Determine the [x, y] coordinate at the center of the cell enclosing the given text.  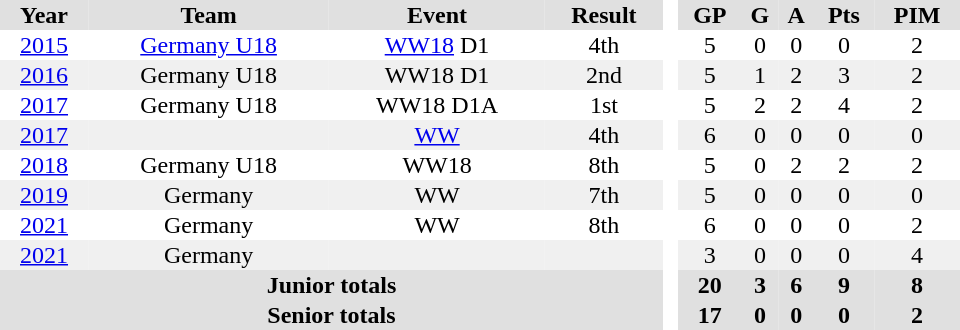
Result [604, 15]
1st [604, 105]
20 [710, 285]
9 [844, 285]
GP [710, 15]
PIM [917, 15]
2nd [604, 75]
2019 [44, 195]
WW18 D1A [437, 105]
2015 [44, 45]
Junior totals [332, 285]
2018 [44, 165]
G [760, 15]
2016 [44, 75]
Senior totals [332, 315]
7th [604, 195]
Team [208, 15]
8 [917, 285]
Year [44, 15]
WW18 [437, 165]
Event [437, 15]
17 [710, 315]
A [796, 15]
1 [760, 75]
Pts [844, 15]
